Provide the [x, y] coordinate of the cell's center where the given text is located.  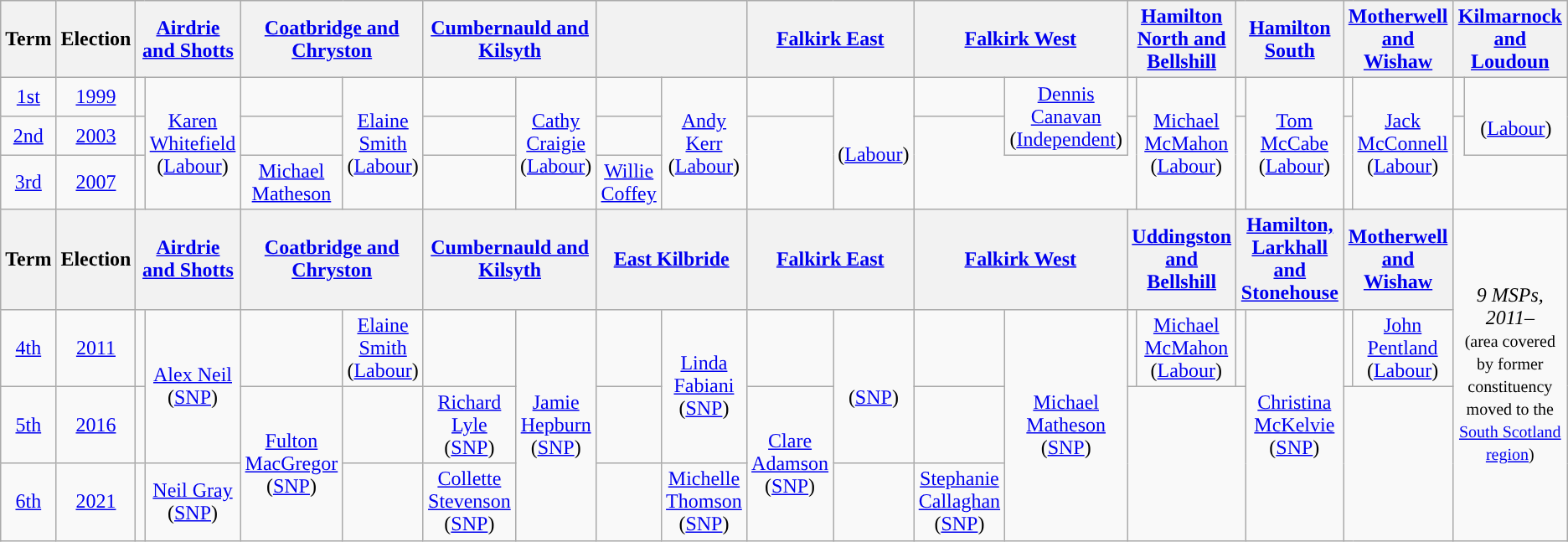
2021 [95, 502]
Andy Kerr(Labour) [704, 144]
2nd [28, 136]
Kilmarnock and Loudoun [1509, 39]
Uddingston and Bellshill [1182, 260]
2011 [95, 348]
4th [28, 348]
1st [28, 97]
Michael McMahon(Labour) [1186, 144]
Hamilton South [1290, 39]
East Kilbride [672, 260]
2016 [95, 425]
2003 [95, 136]
5th [28, 425]
Michelle Thomson (SNP) [704, 502]
6th [28, 502]
(SNP) [874, 386]
Fulton MacGregor(SNP) [291, 463]
3rd [28, 183]
Karen Whitefield(Labour) [193, 144]
Stephanie Callaghan (SNP) [960, 502]
Dennis Canavan(Independent) [1066, 116]
Neil Gray (SNP) [193, 502]
Tom McCabe (Labour) [1295, 144]
Hamilton North and Bellshill [1182, 39]
Collette Stevenson (SNP) [469, 502]
Michael Matheson [291, 183]
John Pentland(Labour) [1402, 348]
Christina McKelvie(SNP) [1295, 425]
2007 [95, 183]
Jack McConnell(Labour) [1402, 144]
Richard Lyle (SNP) [469, 425]
Michael Matheson(SNP) [1066, 425]
9 MSPs, 2011– (area covered by former constituency moved to the South Scotland region) [1509, 375]
Willie Coffey [628, 183]
Hamilton, Larkhall and Stonehouse [1290, 260]
Cathy Craigie(Labour) [556, 144]
Michael McMahon (Labour) [1186, 348]
Alex Neil(SNP) [193, 386]
Linda Fabiani(SNP) [704, 386]
Clare Adamson(SNP) [789, 463]
Jamie Hepburn(SNP) [556, 425]
1999 [95, 97]
